Return (X, Y) of the center of cell containing provided text 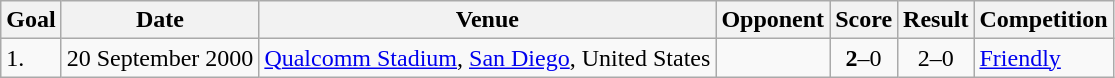
1. (31, 58)
Result (936, 20)
Friendly (1044, 58)
Goal (31, 20)
20 September 2000 (160, 58)
Opponent (773, 20)
Date (160, 20)
Qualcomm Stadium, San Diego, United States (488, 58)
Competition (1044, 20)
Score (864, 20)
Venue (488, 20)
